Extract the (x, y) coordinate from the center of the cell holding the provided text.  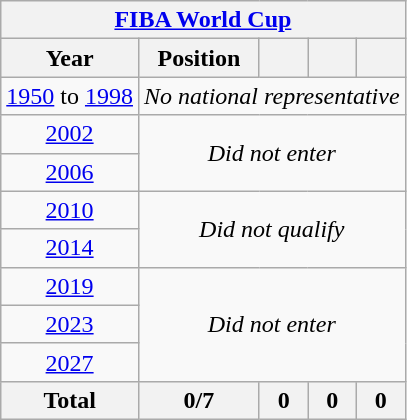
2027 (70, 362)
2006 (70, 172)
2002 (70, 134)
2014 (70, 248)
1950 to 1998 (70, 96)
2023 (70, 324)
Did not qualify (272, 229)
Year (70, 58)
FIBA World Cup (203, 20)
2010 (70, 210)
2019 (70, 286)
No national representative (272, 96)
Total (70, 400)
Position (198, 58)
0/7 (198, 400)
